Scan for the cell matching the given text and deliver its [x, y] coordinate at center. 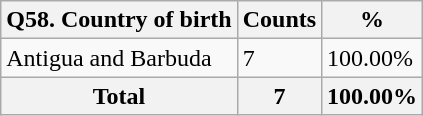
Total [119, 96]
Antigua and Barbuda [119, 58]
Counts [279, 20]
% [372, 20]
Q58. Country of birth [119, 20]
